Capture the cell that displays the provided text and extract its (x, y) central coordinate. 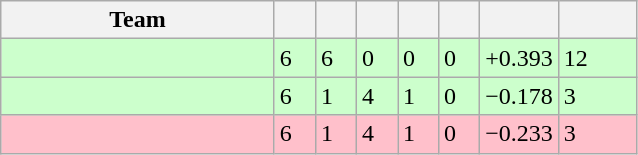
−0.233 (520, 134)
−0.178 (520, 96)
+0.393 (520, 58)
Team (138, 20)
12 (598, 58)
